Pinpoint the cell where the given text exists, returning its (x, y) midpoint coordinate. 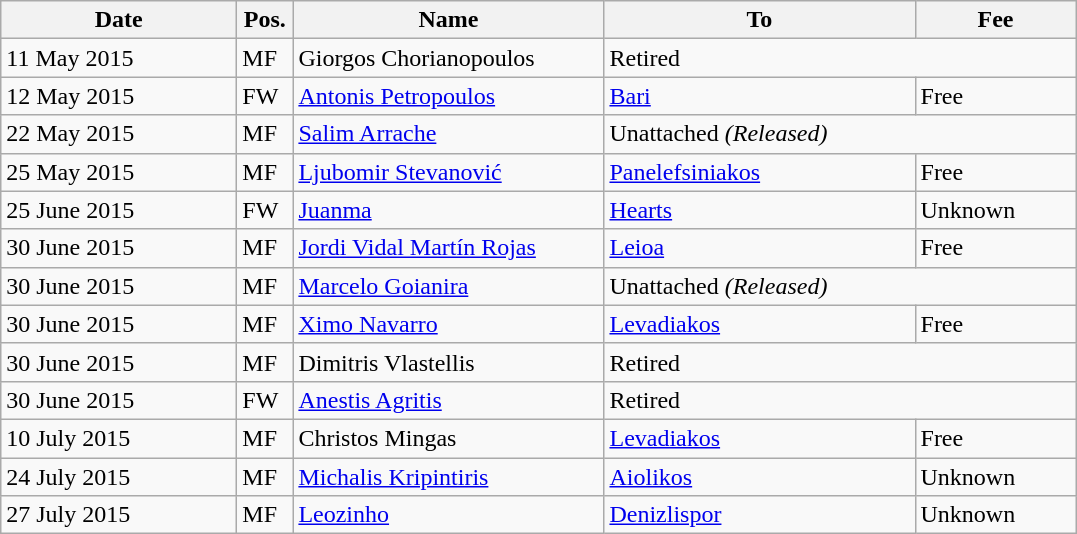
11 May 2015 (119, 58)
Panelefsiniakos (760, 172)
Leioa (760, 248)
Denizlispor (760, 515)
22 May 2015 (119, 134)
Pos. (265, 20)
Jordi Vidal Martín Rojas (448, 248)
24 July 2015 (119, 477)
25 May 2015 (119, 172)
25 June 2015 (119, 210)
Giorgos Chorianopoulos (448, 58)
Anestis Agritis (448, 400)
10 July 2015 (119, 438)
Name (448, 20)
Michalis Kripintiris (448, 477)
12 May 2015 (119, 96)
Juanma (448, 210)
Leozinho (448, 515)
Aiolikos (760, 477)
Dimitris Vlastellis (448, 362)
To (760, 20)
27 July 2015 (119, 515)
Ljubomir Stevanović (448, 172)
Marcelo Goianira (448, 286)
Christos Mingas (448, 438)
Ximo Navarro (448, 324)
Antonis Petropoulos (448, 96)
Fee (996, 20)
Bari (760, 96)
Hearts (760, 210)
Date (119, 20)
Salim Arrache (448, 134)
